Capture the cell that displays the provided text and extract its (x, y) central coordinate. 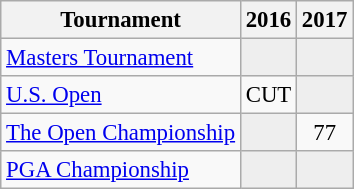
PGA Championship (121, 170)
77 (325, 133)
U.S. Open (121, 95)
The Open Championship (121, 133)
2016 (268, 20)
Masters Tournament (121, 58)
CUT (268, 95)
2017 (325, 20)
Tournament (121, 20)
